Return [x, y] of the center of cell containing provided text 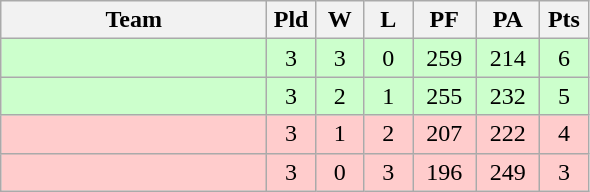
222 [508, 134]
PA [508, 20]
259 [444, 58]
6 [564, 58]
PF [444, 20]
Pld [292, 20]
255 [444, 96]
249 [508, 172]
Pts [564, 20]
4 [564, 134]
232 [508, 96]
207 [444, 134]
196 [444, 172]
214 [508, 58]
W [340, 20]
5 [564, 96]
L [388, 20]
Team [134, 20]
